Detect which cell encompasses the target text, then output its (x, y) center coordinate. 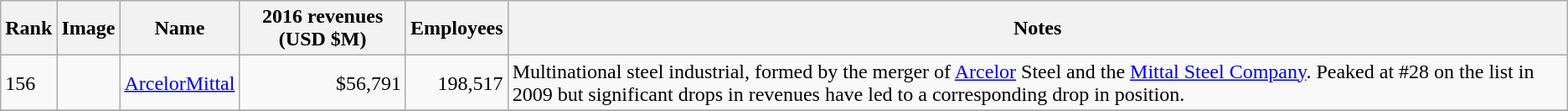
Employees (456, 29)
Rank (28, 29)
2016 revenues (USD $M) (322, 29)
$56,791 (322, 82)
ArcelorMittal (179, 82)
Notes (1037, 29)
Name (179, 29)
156 (28, 82)
Image (89, 29)
198,517 (456, 82)
